Search for the cell housing the specified text and yield its [x, y] center coordinate. 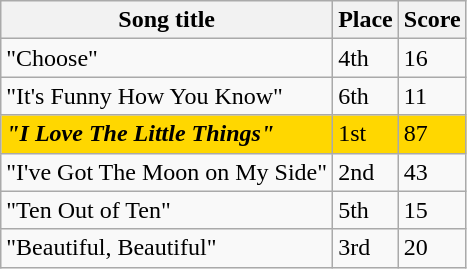
3rd [366, 248]
87 [432, 134]
43 [432, 172]
"It's Funny How You Know" [167, 96]
5th [366, 210]
6th [366, 96]
Song title [167, 20]
Place [366, 20]
11 [432, 96]
"I Love The Little Things" [167, 134]
Score [432, 20]
1st [366, 134]
"Ten Out of Ten" [167, 210]
"Beautiful, Beautiful" [167, 248]
20 [432, 248]
15 [432, 210]
"I've Got The Moon on My Side" [167, 172]
2nd [366, 172]
"Choose" [167, 58]
16 [432, 58]
4th [366, 58]
